Pinpoint the cell where the given text exists, returning its (X, Y) midpoint coordinate. 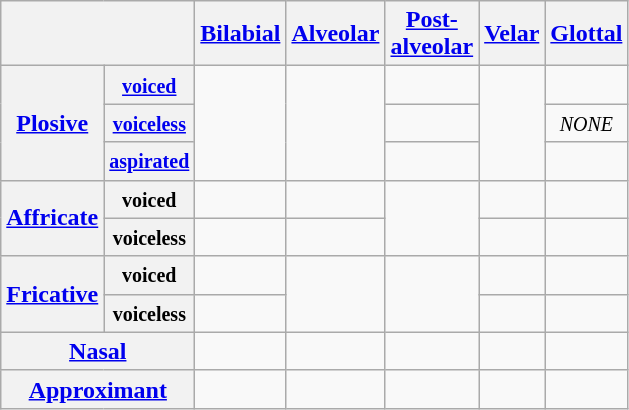
Post-alveolar (432, 34)
Fricative (52, 294)
Plosive (52, 123)
Velar (512, 34)
Alveolar (336, 34)
Bilabial (240, 34)
Affricate (52, 218)
Approximant (98, 389)
Glottal (586, 34)
NONE (586, 123)
Nasal (98, 351)
aspirated (150, 161)
